Find where the given text appears and provide that cell's center as [x, y] coordinate. 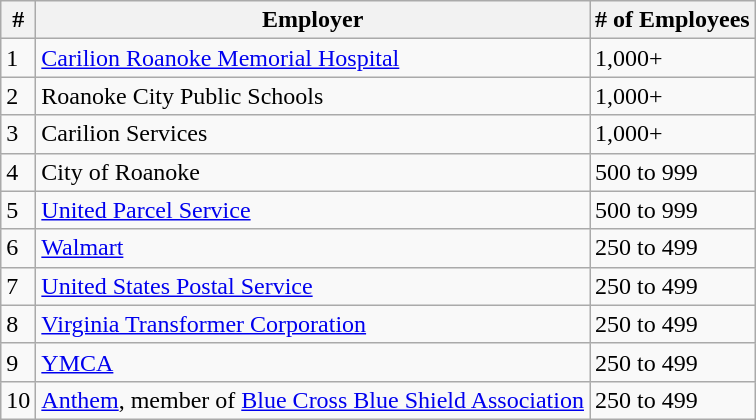
8 [18, 324]
1 [18, 58]
Roanoke City Public Schools [313, 96]
7 [18, 286]
10 [18, 400]
United States Postal Service [313, 286]
6 [18, 248]
City of Roanoke [313, 172]
9 [18, 362]
Employer [313, 20]
YMCA [313, 362]
3 [18, 134]
Virginia Transformer Corporation [313, 324]
2 [18, 96]
United Parcel Service [313, 210]
# of Employees [673, 20]
Carilion Services [313, 134]
Walmart [313, 248]
Anthem, member of Blue Cross Blue Shield Association [313, 400]
5 [18, 210]
Carilion Roanoke Memorial Hospital [313, 58]
# [18, 20]
4 [18, 172]
